Provide the [X, Y] coordinate of the cell's center where the given text is located.  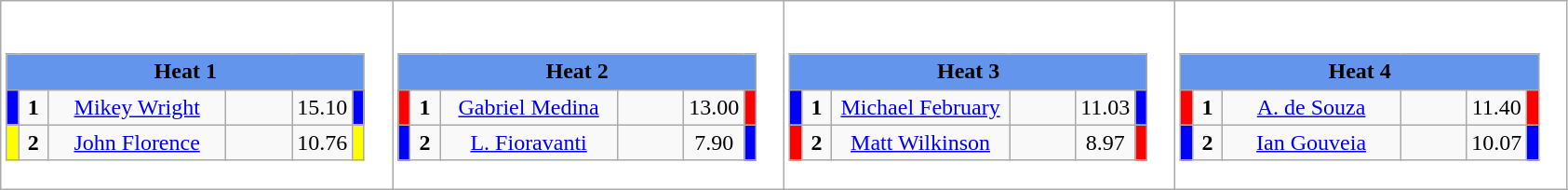
L. Fioravanti [529, 142]
Michael February [921, 107]
13.00 [715, 107]
Heat 1 1 Mikey Wright 15.10 2 John Florence 10.76 [197, 95]
15.10 [322, 107]
10.76 [322, 142]
Matt Wilkinson [921, 142]
Heat 4 1 A. de Souza 11.40 2 Ian Gouveia 10.07 [1372, 95]
Mikey Wright [138, 107]
11.03 [1106, 107]
7.90 [715, 142]
Heat 2 [577, 72]
11.40 [1496, 107]
8.97 [1106, 142]
Heat 1 [185, 72]
Heat 3 1 Michael February 11.03 2 Matt Wilkinson 8.97 [980, 95]
Heat 2 1 Gabriel Medina 13.00 2 L. Fioravanti 7.90 [588, 95]
Gabriel Medina [529, 107]
John Florence [138, 142]
10.07 [1496, 142]
Ian Gouveia [1312, 142]
A. de Souza [1312, 107]
Heat 3 [968, 72]
Heat 4 [1360, 72]
